Return (x, y) of the center of cell containing provided text 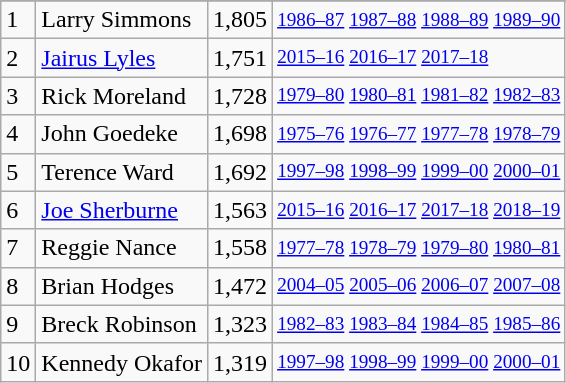
Rick Moreland (122, 96)
Kennedy Okafor (122, 362)
1,563 (240, 210)
Breck Robinson (122, 324)
Terence Ward (122, 172)
1,472 (240, 286)
1,805 (240, 20)
1,319 (240, 362)
1977–78 1978–79 1979–80 1980–81 (419, 248)
4 (18, 134)
Jairus Lyles (122, 58)
2015–16 2016–17 2017–18 (419, 58)
9 (18, 324)
1982–83 1983–84 1984–85 1985–86 (419, 324)
7 (18, 248)
Joe Sherburne (122, 210)
2 (18, 58)
Brian Hodges (122, 286)
Larry Simmons (122, 20)
2004–05 2005–06 2006–07 2007–08 (419, 286)
6 (18, 210)
1 (18, 20)
John Goedeke (122, 134)
1,751 (240, 58)
10 (18, 362)
2015–16 2016–17 2017–18 2018–19 (419, 210)
1975–76 1976–77 1977–78 1978–79 (419, 134)
1,692 (240, 172)
5 (18, 172)
1,698 (240, 134)
1979–80 1980–81 1981–82 1982–83 (419, 96)
1,728 (240, 96)
1,323 (240, 324)
3 (18, 96)
Reggie Nance (122, 248)
1986–87 1987–88 1988–89 1989–90 (419, 20)
1,558 (240, 248)
8 (18, 286)
